Identify which cell holds the provided text, then report its (x, y) central coordinate. 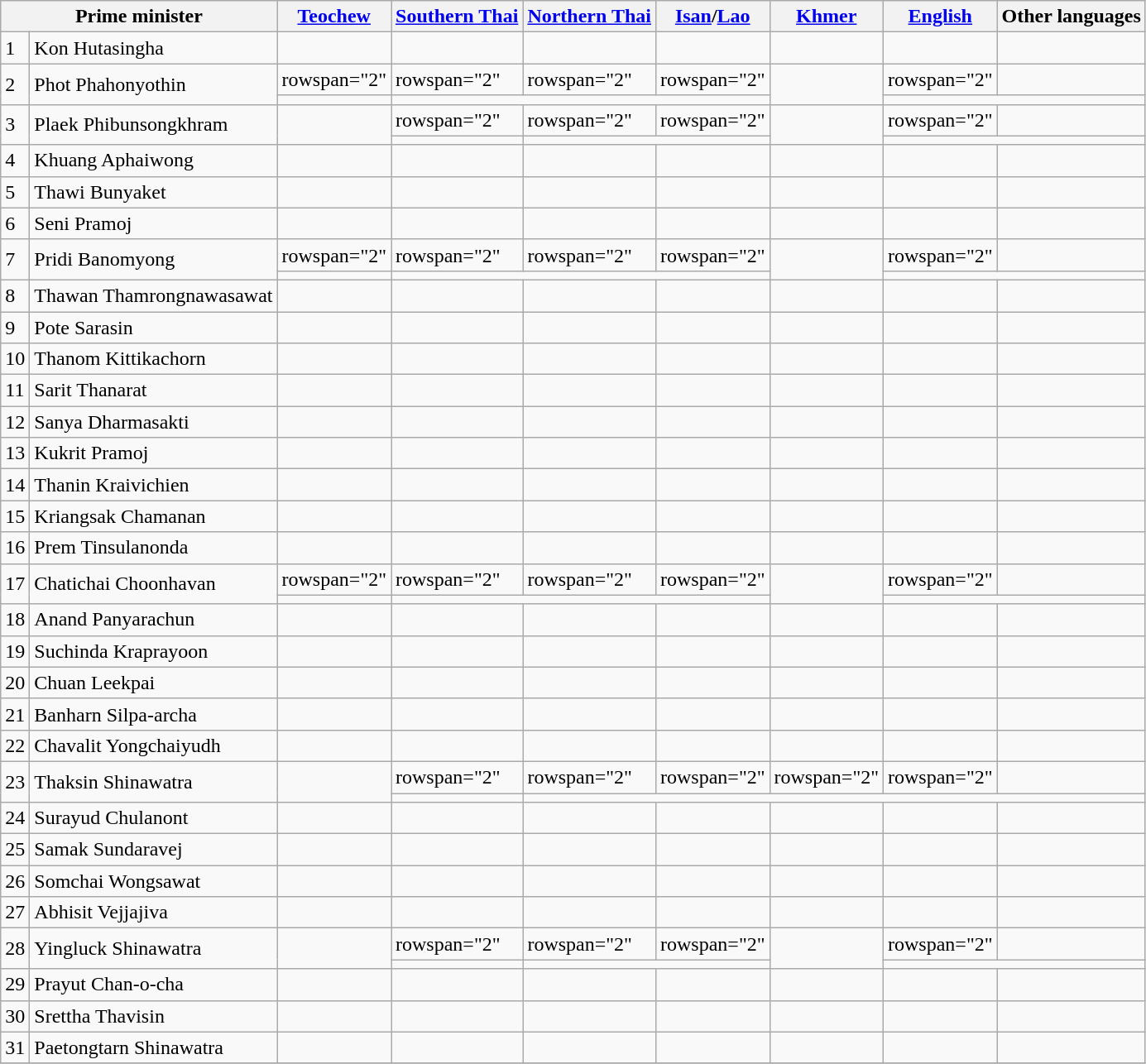
4 (15, 161)
Thawi Bunyaket (154, 192)
English (941, 17)
Teochew (334, 17)
28 (15, 948)
7 (15, 260)
19 (15, 651)
Abhisit Vejjajiva (154, 913)
23 (15, 781)
3 (15, 124)
15 (15, 516)
1 (15, 48)
6 (15, 223)
Paetongtarn Shinawatra (154, 1047)
Kriangsak Chamanan (154, 516)
14 (15, 485)
10 (15, 359)
Sanya Dharmasakti (154, 422)
16 (15, 548)
Samak Sundaravej (154, 850)
Yingluck Shinawatra (154, 948)
31 (15, 1047)
Southern Thai (457, 17)
18 (15, 620)
Prayut Chan-o-cha (154, 985)
Phot Phahonyothin (154, 84)
2 (15, 84)
13 (15, 453)
26 (15, 881)
Prem Tinsulanonda (154, 548)
Pridi Banomyong (154, 260)
Thanin Kraivichien (154, 485)
Pote Sarasin (154, 327)
Srettha Thavisin (154, 1016)
27 (15, 913)
29 (15, 985)
Kukrit Pramoj (154, 453)
Chuan Leekpai (154, 683)
Plaek Phibunsongkhram (154, 124)
Sarit Thanarat (154, 391)
Suchinda Kraprayoon (154, 651)
21 (15, 714)
5 (15, 192)
Prime minister (139, 17)
Chavalit Yongchaiyudh (154, 745)
Kon Hutasingha (154, 48)
Isan/Lao (712, 17)
11 (15, 391)
8 (15, 295)
30 (15, 1016)
17 (15, 584)
Thanom Kittikachorn (154, 359)
Somchai Wongsawat (154, 881)
Thawan Thamrongnawasawat (154, 295)
Northern Thai (589, 17)
Banharn Silpa-archa (154, 714)
12 (15, 422)
Anand Panyarachun (154, 620)
Seni Pramoj (154, 223)
25 (15, 850)
20 (15, 683)
24 (15, 818)
Khuang Aphaiwong (154, 161)
Khmer (827, 17)
Surayud Chulanont (154, 818)
Chatichai Choonhavan (154, 584)
Thaksin Shinawatra (154, 781)
9 (15, 327)
22 (15, 745)
Other languages (1071, 17)
